For the text-containing cell, return its midpoint in [x, y] coordinate format. 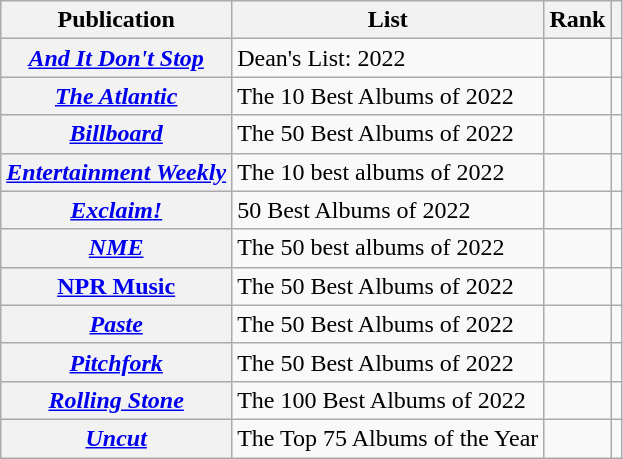
Paste [116, 324]
Pitchfork [116, 362]
Rolling Stone [116, 400]
50 Best Albums of 2022 [388, 210]
The 10 Best Albums of 2022 [388, 96]
The 100 Best Albums of 2022 [388, 400]
Rank [578, 20]
List [388, 20]
The Atlantic [116, 96]
The 50 best albums of 2022 [388, 248]
The 10 best albums of 2022 [388, 172]
And It Don't Stop [116, 58]
Entertainment Weekly [116, 172]
Billboard [116, 134]
Uncut [116, 438]
Exclaim! [116, 210]
Publication [116, 20]
NPR Music [116, 286]
Dean's List: 2022 [388, 58]
NME [116, 248]
The Top 75 Albums of the Year [388, 438]
